Find where the given text appears and provide that cell's center as [X, Y] coordinate. 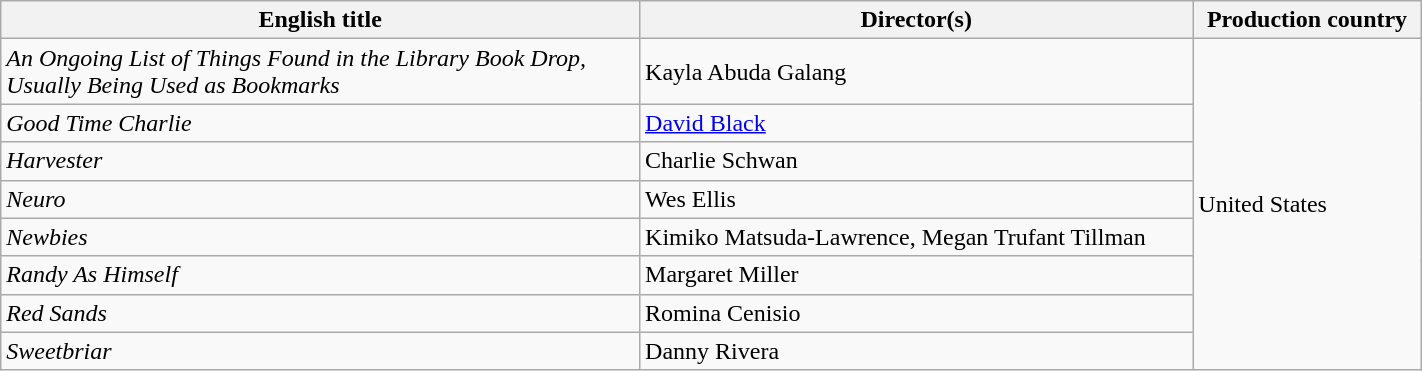
Kimiko Matsuda-Lawrence, Megan Trufant Tillman [916, 237]
United States [1307, 205]
Romina Cenisio [916, 313]
Randy As Himself [320, 275]
Charlie Schwan [916, 161]
Director(s) [916, 20]
Newbies [320, 237]
An Ongoing List of Things Found in the Library Book Drop,Usually Being Used as Bookmarks [320, 72]
Danny Rivera [916, 351]
Production country [1307, 20]
Red Sands [320, 313]
David Black [916, 123]
English title [320, 20]
Neuro [320, 199]
Harvester [320, 161]
Kayla Abuda Galang [916, 72]
Sweetbriar [320, 351]
Margaret Miller [916, 275]
Good Time Charlie [320, 123]
Wes Ellis [916, 199]
